Capture the cell that displays the provided text and extract its (x, y) central coordinate. 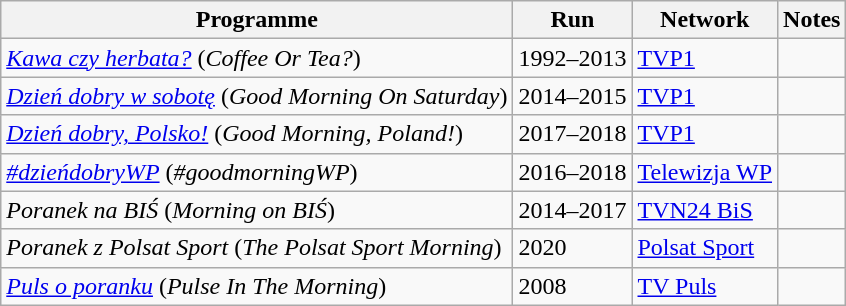
1992–2013 (572, 58)
Telewizja WP (705, 172)
2008 (572, 286)
Puls o poranku (Pulse In The Morning) (257, 286)
Polsat Sport (705, 248)
Kawa czy herbata? (Coffee Or Tea?) (257, 58)
Network (705, 20)
TV Puls (705, 286)
2016–2018 (572, 172)
2014–2017 (572, 210)
2017–2018 (572, 134)
Notes (812, 20)
Run (572, 20)
2020 (572, 248)
Poranek na BIŚ (Morning on BIŚ) (257, 210)
TVN24 BiS (705, 210)
Dzień dobry, Polsko! (Good Morning, Poland!) (257, 134)
Poranek z Polsat Sport (The Polsat Sport Morning) (257, 248)
Dzień dobry w sobotę (Good Morning On Saturday) (257, 96)
2014–2015 (572, 96)
Programme (257, 20)
#dzieńdobryWP (#goodmorningWP) (257, 172)
